Determine the [x, y] coordinate at the center of the cell enclosing the given text.  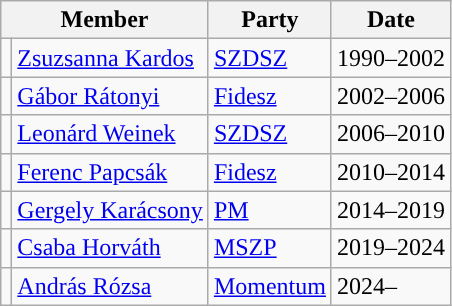
2006–2010 [390, 134]
Gergely Karácsony [110, 210]
MSZP [270, 248]
Gábor Rátonyi [110, 96]
Leonárd Weinek [110, 134]
Member [105, 20]
Zsuzsanna Kardos [110, 58]
Party [270, 20]
Csaba Horváth [110, 248]
2010–2014 [390, 172]
PM [270, 210]
2019–2024 [390, 248]
2024– [390, 286]
Date [390, 20]
2014–2019 [390, 210]
Ferenc Papcsák [110, 172]
Momentum [270, 286]
András Rózsa [110, 286]
1990–2002 [390, 58]
2002–2006 [390, 96]
